Capture the cell that displays the provided text and extract its [X, Y] central coordinate. 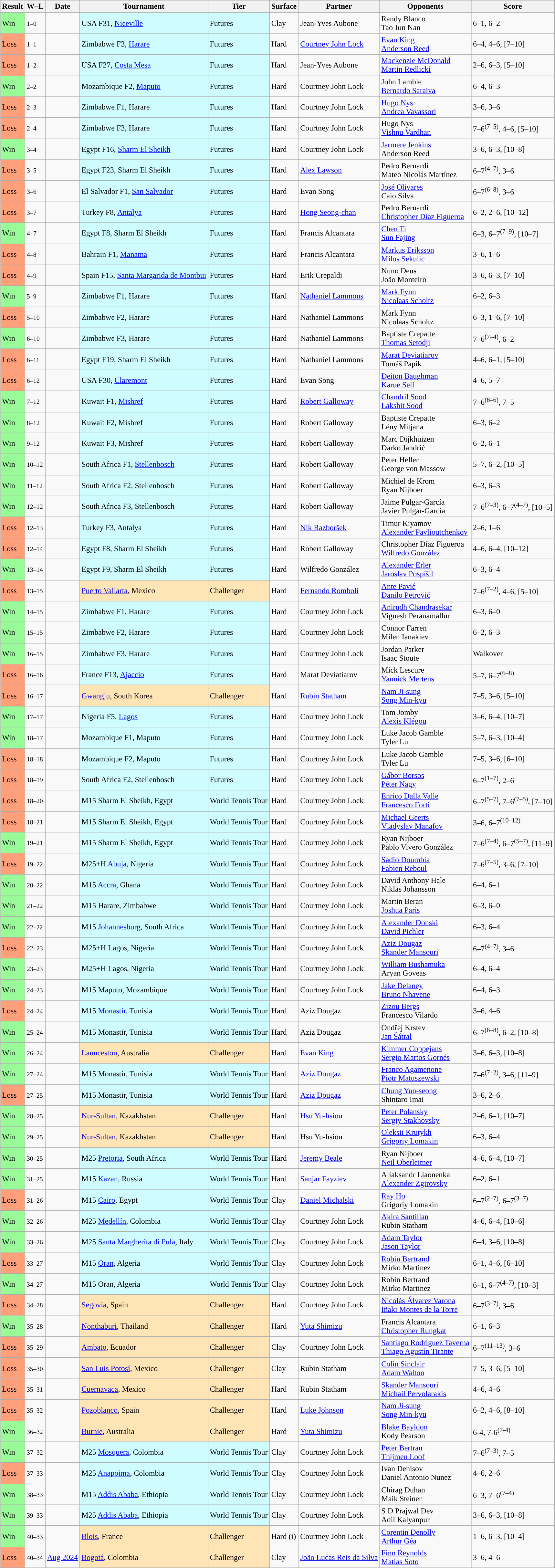
7–6(7–2), 3–6, [11–9] [513, 1074]
Anirudh Chandrasekar Vignesh Peranamallur [425, 612]
Alexander Donski David Pichler [425, 926]
Enrico Dalla Valle Francesco Forti [425, 800]
Mick Lescure Yannick Mertens [425, 674]
Hugo Nys Vishnu Vardhan [425, 128]
35–29 [35, 1347]
M15 Johannesburg, South Africa [144, 926]
4–6, 6–4, [10–7] [513, 1158]
4–9 [35, 275]
M25 Mosquera, Colombia [144, 1452]
18–21 [35, 822]
Christopher Díaz Figueroa Wilfredo González [425, 549]
South Africa F1, Stellenbosch [144, 465]
15–15 [35, 632]
Result [13, 6]
USA F30, Claremont [144, 381]
Tier [239, 6]
16–16 [35, 674]
22–22 [35, 926]
Nonthaburi, Thailand [144, 1326]
Bahrain F1, Manama [144, 254]
Adam Taylor Jason Taylor [425, 1242]
6–2, 4–6, [8–10] [513, 1410]
Jake Delaney Bruno Nhavene [425, 990]
Ray Ho Grigoriy Lomakin [425, 1200]
Corentin Denolly Arthur Géa [425, 1536]
Cuernavaca, Mexico [144, 1389]
4–8 [35, 254]
Kimmer Coppejans Sergio Martos Gornés [425, 1053]
3–6, 1–6 [513, 254]
Sadio Doumbia Fabien Reboul [425, 864]
4–6, 5–7 [513, 381]
31–26 [35, 1200]
24–23 [35, 990]
3–6, 6–4, [10–7] [513, 716]
Turkey F3, Antalya [144, 527]
6–1, 6–7(4–7), [10–3] [513, 1284]
32–26 [35, 1221]
Egypt F23, Sharm El Sheikh [144, 170]
M25 Addis Ababa, Ethiopia [144, 1515]
25–24 [35, 1032]
30–25 [35, 1158]
Blois, France [144, 1536]
Aziz Dougaz Skander Mansouri [425, 948]
Michael Geerts Vladyslav Manafov [425, 822]
Partner [339, 6]
M25 Medellín, Colombia [144, 1221]
1–0 [35, 23]
France F13, Ajaccio [144, 674]
Ondřej Krstev Jan Šátral [425, 1032]
27–25 [35, 1095]
6–3, 6–7(7–9), [10–7] [513, 233]
40–34 [35, 1557]
Tom Jomby Alexis Klégou [425, 716]
38–33 [35, 1494]
17–17 [35, 716]
22–23 [35, 948]
6–3, 1–6, [7–10] [513, 317]
Luke Johnson [339, 1410]
2–6, 1–6 [513, 527]
M15 Maputo, Mozambique [144, 990]
Baptiste Crepatte Lény Mitjana [425, 423]
Martin Beran Joshua Paris [425, 906]
Jarmere Jenkins Anderson Reed [425, 149]
6–7(2–7), 6–7(3–7) [513, 1200]
3–7 [35, 212]
Burnie, Australia [144, 1431]
Chirag Duhan Maik Steiner [425, 1494]
1–1 [35, 44]
Markus Eriksson Milos Sekulic [425, 254]
San Luis Potosí, Mexico [144, 1368]
Peter Heller George von Massow [425, 465]
5–10 [35, 317]
7–6(7–4), 6–2 [513, 339]
Colin Sinclair Adam Walton [425, 1368]
3–6, 6–7(10–12) [513, 822]
3–4 [35, 149]
40–33 [35, 1536]
USA F31, Niceville [144, 23]
Tournament [144, 6]
M15 Accra, Ghana [144, 884]
Michiel de Krom Ryan Nijboer [425, 485]
Aug 2024 [62, 1557]
5–7, 6–3, [10–4] [513, 738]
M25 Santa Margherita di Pula, Italy [144, 1242]
Timur Kiyamov Alexander Pavlioutchenkov [425, 527]
12–13 [35, 527]
4–6, 6–4, [10–6] [513, 1221]
Daniel Michalski [339, 1200]
Ante Pavić Danilo Petrović [425, 591]
6–1, 6–2 [513, 23]
M15 Kazan, Russia [144, 1179]
Ryan Nijboer Neil Oberleitner [425, 1158]
Jordan Parker Isaac Stoute [425, 654]
João Lucas Reis da Silva [339, 1557]
3–5 [35, 170]
33–27 [35, 1263]
18–19 [35, 780]
27–24 [35, 1074]
2–3 [35, 107]
Chung Yun-seong Shintaro Imai [425, 1095]
23–23 [35, 969]
Evan King [339, 1053]
Score [513, 6]
Hard (i) [284, 1536]
Date [62, 6]
Franco Agamenone Piotr Matuszewski [425, 1074]
Oleksii Krutykh Grigoriy Lomakin [425, 1137]
Ivan Denisov Daniel Antonio Nunez [425, 1473]
13–15 [35, 591]
28–25 [35, 1116]
Pedro Bernardi Christopher Díaz Figueroa [425, 212]
Egypt F9, Sharm El Sheikh [144, 569]
Jeremy Beale [339, 1158]
Gwangju, South Korea [144, 696]
6–12 [35, 381]
Ryan Nijboer Pablo Vivero González [425, 842]
Santiago Rodríguez Taverna Thiago Agustín Tirante [425, 1347]
El Salvador F1, San Salvador [144, 191]
2–6, 6–1, [10–7] [513, 1116]
6-4, 7-6(7-4) [513, 1431]
18–18 [35, 758]
M25+H Abuja, Nigeria [144, 864]
M15 Harare, Zimbabwe [144, 906]
Segovia, Spain [144, 1305]
7–6(7–3), 6–7(4–7), [10–5] [513, 507]
6–4, 4–6, [7–10] [513, 44]
7–6(7–5), 3–6, [7–10] [513, 864]
6–11 [35, 359]
19–22 [35, 864]
Peter Polansky Sergiy Stakhovsky [425, 1116]
4–6, 4–6 [513, 1389]
6–2, 2–6, [10–12] [513, 212]
6–7(6–8), 6–2, [10–8] [513, 1032]
Kuwait F2, Mishref [144, 423]
8–12 [35, 423]
39–33 [35, 1515]
Wilfredo González [339, 569]
6–7(1–7), 2–6 [513, 780]
M15 Addis Ababa, Ethiopia [144, 1494]
Erik Crepaldi [339, 275]
12–12 [35, 507]
1–6, 6–3, [10–4] [513, 1536]
6–3, 7–6(7–4) [513, 1494]
W–L [35, 6]
34–27 [35, 1284]
35–31 [35, 1389]
Aliaksandr Liaonenka Alexander Zgirovsky [425, 1179]
M25 Anapoima, Colombia [144, 1473]
Chandril Sood Lakshit Sood [425, 401]
Jaime Pulgar-García Javier Pulgar-García [425, 507]
7–6(7–2), 4–6, [5–10] [513, 591]
3–6, 3–6 [513, 107]
Francis Alcantara Christopher Rungkat [425, 1326]
35–30 [35, 1368]
M25 Pretoria, South Africa [144, 1158]
7–6(7–5), 4–6, [5–10] [513, 128]
Opponents [425, 6]
Marc Dijkhuizen Darko Jandrić [425, 443]
7–6(7–3), 7–5 [513, 1452]
Spain F15, Santa Margarida de Montbui [144, 275]
10–12 [35, 465]
Ambato, Ecuador [144, 1347]
Alexander Erler Jaroslav Pospíšil [425, 569]
16–17 [35, 696]
Mozambique F1, Maputo [144, 738]
Skander Mansouri Michail Pervolarakis [425, 1389]
William Bushamuka Aryan Goveas [425, 969]
USA F27, Costa Mesa [144, 65]
31–25 [35, 1179]
Blake Bayldon Kody Pearson [425, 1431]
Kuwait F3, Mishref [144, 443]
Randy Blanco Tao Jun Nan [425, 23]
Mackenzie McDonald Martin Redlicki [425, 65]
6–1, 6–3 [513, 1326]
2–2 [35, 86]
2–6, 6–3, [5–10] [513, 65]
6–3, 6–2 [513, 423]
6–3, 6–3 [513, 485]
Launceston, Australia [144, 1053]
Zizou Bergs Francesco Vilardo [425, 1011]
19–21 [35, 842]
Nigeria F5, Lagos [144, 716]
Fernando Romboli [339, 591]
35–28 [35, 1326]
Kuwait F1, Mishref [144, 401]
5–9 [35, 297]
Akira Santillan Rubin Statham [425, 1221]
Turkey F8, Antalya [144, 212]
24–24 [35, 1011]
7–5, 3–6, [6–10] [513, 758]
Egypt F16, Sharm El Sheikh [144, 149]
South Africa F3, Stellenbosch [144, 507]
13–14 [35, 569]
Hugo Nys Andrea Vavassori [425, 107]
5–7, 6–2, [10–5] [513, 465]
Bogotá, Colombia [144, 1557]
6–4, 6–4 [513, 969]
Walkover [513, 654]
6–10 [35, 339]
20–22 [35, 884]
4–6, 6–4, [10–12] [513, 549]
Deiton Baughman Karue Sell [425, 381]
9–12 [35, 443]
Connor Farren Milen Ianakiev [425, 632]
6–4, 6–1 [513, 884]
David Anthony Hale Niklas Johansson [425, 884]
12–14 [35, 549]
14–15 [35, 612]
6–7(3–7), 3–6 [513, 1305]
18–17 [35, 738]
4–7 [35, 233]
6–1, 4–6, [6–10] [513, 1263]
Evan King Anderson Reed [425, 44]
Finn Reynolds Matías Soto [425, 1557]
6–7(6–8), 3–6 [513, 191]
Alex Lawson [339, 170]
Pozoblanco, Spain [144, 1410]
33–26 [35, 1242]
Surface [284, 6]
34–28 [35, 1305]
6–4, 3–6, [10–8] [513, 1242]
S D Prajwal Dev Adil Kalyanpur [425, 1515]
18–20 [35, 800]
Puerto Vallarta, Mexico [144, 591]
2–4 [35, 128]
M15 Cairo, Egypt [144, 1200]
Sanjar Fayziev [339, 1179]
7–6(7–4), 6–7(5–7), [11–9] [513, 842]
4–6, 2–6 [513, 1473]
29–25 [35, 1137]
37–33 [35, 1473]
Hong Seong-chan [339, 212]
35–32 [35, 1410]
John Lamble Bernardo Saraiva [425, 86]
Peter Bertran Thijmen Loof [425, 1452]
Chen Ti Sun Fajing [425, 233]
Pedro Bernardi Mateo Nicolás Martínez [425, 170]
Gábor Borsos Péter Nagy [425, 780]
7–6(8–6), 7–5 [513, 401]
4–6, 6–1, [5–10] [513, 359]
26–24 [35, 1053]
6–7(5–7), 7–6(7–5), [7–10] [513, 800]
1–2 [35, 65]
5–7, 6–7(6–8) [513, 674]
3–6, 2–6 [513, 1095]
36–32 [35, 1431]
Egypt F19, Sharm El Sheikh [144, 359]
Marat Deviatiarov [339, 674]
3–6, 6–3, [7–10] [513, 275]
Nicolás Álvarez Varona Iñaki Montes de la Torre [425, 1305]
16–15 [35, 654]
Baptiste Crepatte Thomas Setodji [425, 339]
Nuno Deus João Monteiro [425, 275]
37–32 [35, 1452]
21–22 [35, 906]
11–12 [35, 485]
3–6 [35, 191]
José Olivares Caio Silva [425, 191]
Nik Razboršek [339, 527]
7–12 [35, 401]
Marat Deviatiarov Tomáš Papik [425, 359]
6–7(11–13), 3–6 [513, 1347]
